Find where the given text appears and provide that cell's center as (X, Y) coordinate. 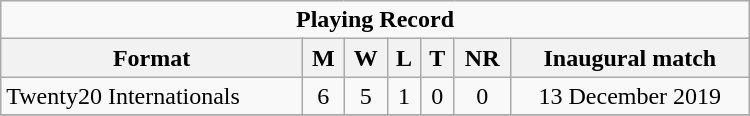
Format (152, 58)
Twenty20 Internationals (152, 96)
Inaugural match (630, 58)
6 (323, 96)
5 (366, 96)
T (438, 58)
1 (404, 96)
W (366, 58)
NR (482, 58)
Playing Record (375, 20)
13 December 2019 (630, 96)
M (323, 58)
L (404, 58)
